For the text-containing cell, return its midpoint in [x, y] coordinate format. 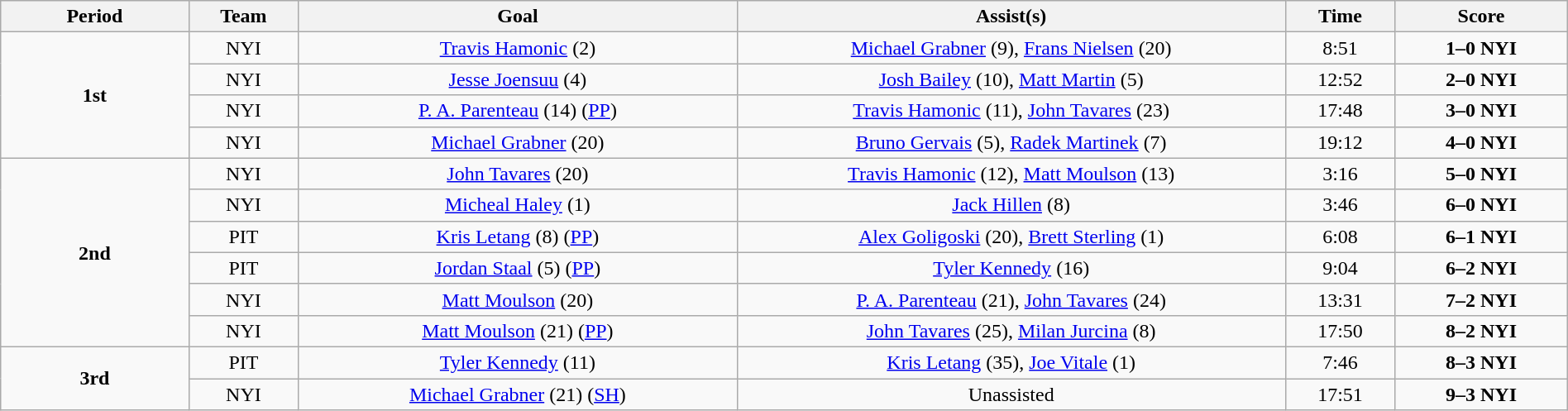
John Tavares (20) [518, 174]
1–0 NYI [1481, 48]
8:51 [1340, 48]
5–0 NYI [1481, 174]
P. A. Parenteau (14) (PP) [518, 111]
6–1 NYI [1481, 237]
17:48 [1340, 111]
John Tavares (25), Milan Jurcina (8) [1011, 331]
8–2 NYI [1481, 331]
3:46 [1340, 205]
1st [94, 95]
7–2 NYI [1481, 299]
2–0 NYI [1481, 79]
13:31 [1340, 299]
8–3 NYI [1481, 362]
Alex Goligoski (20), Brett Sterling (1) [1011, 237]
Assist(s) [1011, 17]
Bruno Gervais (5), Radek Martinek (7) [1011, 142]
Michael Grabner (20) [518, 142]
Goal [518, 17]
Travis Hamonic (11), John Tavares (23) [1011, 111]
Jack Hillen (8) [1011, 205]
12:52 [1340, 79]
9–3 NYI [1481, 394]
Travis Hamonic (2) [518, 48]
7:46 [1340, 362]
9:04 [1340, 268]
Josh Bailey (10), Matt Martin (5) [1011, 79]
4–0 NYI [1481, 142]
Time [1340, 17]
17:50 [1340, 331]
Jordan Staal (5) (PP) [518, 268]
Unassisted [1011, 394]
Team [243, 17]
3–0 NYI [1481, 111]
Tyler Kennedy (16) [1011, 268]
Score [1481, 17]
P. A. Parenteau (21), John Tavares (24) [1011, 299]
17:51 [1340, 394]
Kris Letang (8) (PP) [518, 237]
6–0 NYI [1481, 205]
Michael Grabner (21) (SH) [518, 394]
19:12 [1340, 142]
Matt Moulson (20) [518, 299]
2nd [94, 252]
Travis Hamonic (12), Matt Moulson (13) [1011, 174]
Micheal Haley (1) [518, 205]
6–2 NYI [1481, 268]
Jesse Joensuu (4) [518, 79]
3:16 [1340, 174]
Period [94, 17]
3rd [94, 378]
Michael Grabner (9), Frans Nielsen (20) [1011, 48]
Kris Letang (35), Joe Vitale (1) [1011, 362]
Matt Moulson (21) (PP) [518, 331]
6:08 [1340, 237]
Tyler Kennedy (11) [518, 362]
